Provide the (x, y) coordinate of the cell's center where the given text is located.  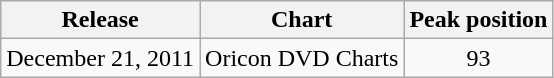
December 21, 2011 (100, 58)
Oricon DVD Charts (302, 58)
Release (100, 20)
Peak position (478, 20)
Chart (302, 20)
93 (478, 58)
